Pinpoint the cell where the given text exists, returning its (X, Y) midpoint coordinate. 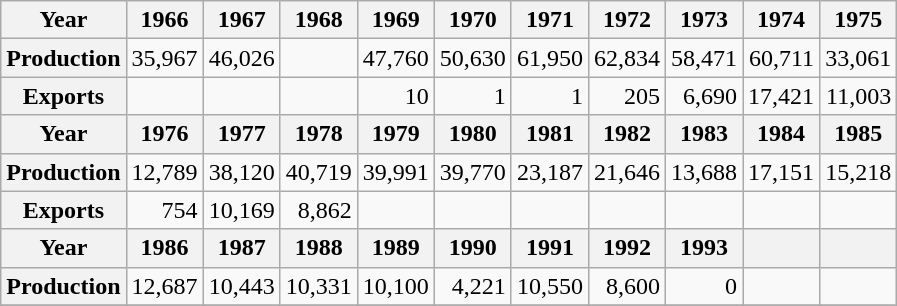
61,950 (550, 58)
1967 (242, 20)
4,221 (472, 286)
39,991 (396, 172)
1970 (472, 20)
1979 (396, 134)
39,770 (472, 172)
13,688 (704, 172)
10,169 (242, 210)
1992 (626, 248)
1993 (704, 248)
17,421 (782, 96)
10,443 (242, 286)
1984 (782, 134)
23,187 (550, 172)
10,331 (318, 286)
58,471 (704, 58)
47,760 (396, 58)
1974 (782, 20)
50,630 (472, 58)
60,711 (782, 58)
15,218 (858, 172)
35,967 (164, 58)
62,834 (626, 58)
8,862 (318, 210)
12,687 (164, 286)
1975 (858, 20)
33,061 (858, 58)
10 (396, 96)
1991 (550, 248)
21,646 (626, 172)
46,026 (242, 58)
1985 (858, 134)
1990 (472, 248)
1982 (626, 134)
12,789 (164, 172)
17,151 (782, 172)
754 (164, 210)
6,690 (704, 96)
1973 (704, 20)
8,600 (626, 286)
1987 (242, 248)
1971 (550, 20)
1972 (626, 20)
1988 (318, 248)
0 (704, 286)
205 (626, 96)
1976 (164, 134)
1980 (472, 134)
1989 (396, 248)
1983 (704, 134)
10,550 (550, 286)
11,003 (858, 96)
1981 (550, 134)
1969 (396, 20)
1978 (318, 134)
1986 (164, 248)
10,100 (396, 286)
38,120 (242, 172)
1968 (318, 20)
1966 (164, 20)
1977 (242, 134)
40,719 (318, 172)
